Return (x, y) of the center of cell containing provided text 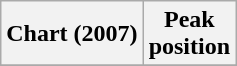
Peakposition (189, 34)
Chart (2007) (72, 34)
